Return [X, Y] of the center of cell containing provided text 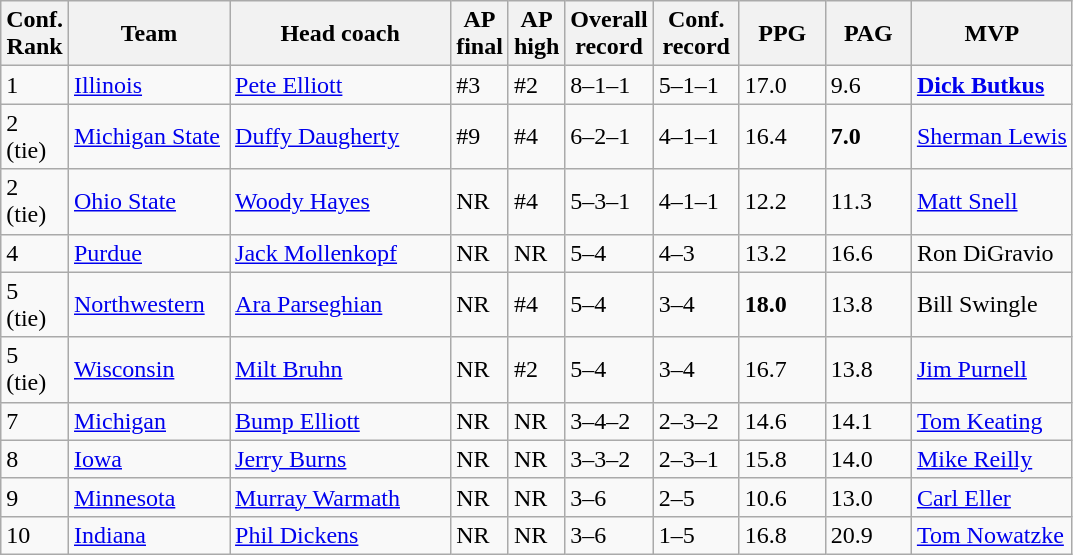
6–2–1 [609, 136]
2–3–2 [696, 421]
Woody Hayes [340, 202]
Mike Reilly [992, 459]
Team [148, 34]
AP final [480, 34]
16.7 [782, 370]
Phil Dickens [340, 535]
1 [35, 85]
17.0 [782, 85]
Milt Bruhn [340, 370]
#9 [480, 136]
Illinois [148, 85]
5–1–1 [696, 85]
3–4–2 [609, 421]
16.8 [782, 535]
Conf. Rank [35, 34]
13.2 [782, 253]
Tom Keating [992, 421]
14.6 [782, 421]
Conf. record [696, 34]
Murray Warmath [340, 497]
Michigan [148, 421]
14.1 [868, 421]
Indiana [148, 535]
Head coach [340, 34]
12.2 [782, 202]
2–3–1 [696, 459]
Ron DiGravio [992, 253]
Duffy Daugherty [340, 136]
7.0 [868, 136]
2–5 [696, 497]
Jim Purnell [992, 370]
15.8 [782, 459]
Bump Elliott [340, 421]
Iowa [148, 459]
1–5 [696, 535]
PAG [868, 34]
Matt Snell [992, 202]
#3 [480, 85]
9 [35, 497]
Tom Nowatzke [992, 535]
Bill Swingle [992, 304]
11.3 [868, 202]
4 [35, 253]
Jack Mollenkopf [340, 253]
8 [35, 459]
14.0 [868, 459]
8–1–1 [609, 85]
AP high [536, 34]
7 [35, 421]
Purdue [148, 253]
10 [35, 535]
13.0 [868, 497]
5–3–1 [609, 202]
4–3 [696, 253]
10.6 [782, 497]
16.4 [782, 136]
Minnesota [148, 497]
Ohio State [148, 202]
MVP [992, 34]
PPG [782, 34]
Dick Butkus [992, 85]
20.9 [868, 535]
Ara Parseghian [340, 304]
16.6 [868, 253]
Michigan State [148, 136]
Northwestern [148, 304]
Jerry Burns [340, 459]
Wisconsin [148, 370]
Carl Eller [992, 497]
9.6 [868, 85]
Overall record [609, 34]
18.0 [782, 304]
Pete Elliott [340, 85]
Sherman Lewis [992, 136]
3–3–2 [609, 459]
